Identify which cell holds the provided text, then report its (x, y) central coordinate. 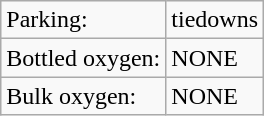
tiedowns (215, 20)
Parking: (84, 20)
Bulk oxygen: (84, 96)
Bottled oxygen: (84, 58)
